Return the (x, y) coordinate for the center point of the cell that contains the specified text.  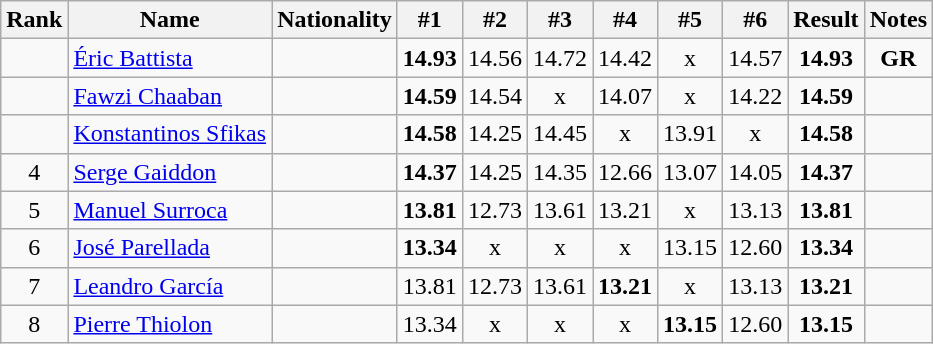
Leandro García (170, 286)
#5 (690, 20)
#1 (430, 20)
14.54 (494, 96)
Result (826, 20)
6 (34, 248)
Name (170, 20)
5 (34, 210)
José Parellada (170, 248)
14.42 (626, 58)
7 (34, 286)
14.05 (756, 172)
14.07 (626, 96)
14.35 (560, 172)
13.07 (690, 172)
Notes (898, 20)
Pierre Thiolon (170, 324)
Manuel Surroca (170, 210)
GR (898, 58)
14.57 (756, 58)
14.56 (494, 58)
#4 (626, 20)
Konstantinos Sfikas (170, 134)
Éric Battista (170, 58)
#6 (756, 20)
Nationality (335, 20)
8 (34, 324)
Serge Gaiddon (170, 172)
12.66 (626, 172)
#3 (560, 20)
14.72 (560, 58)
4 (34, 172)
13.91 (690, 134)
Rank (34, 20)
14.22 (756, 96)
14.45 (560, 134)
#2 (494, 20)
Fawzi Chaaban (170, 96)
